Pinpoint the cell where the given text exists, returning its [x, y] midpoint coordinate. 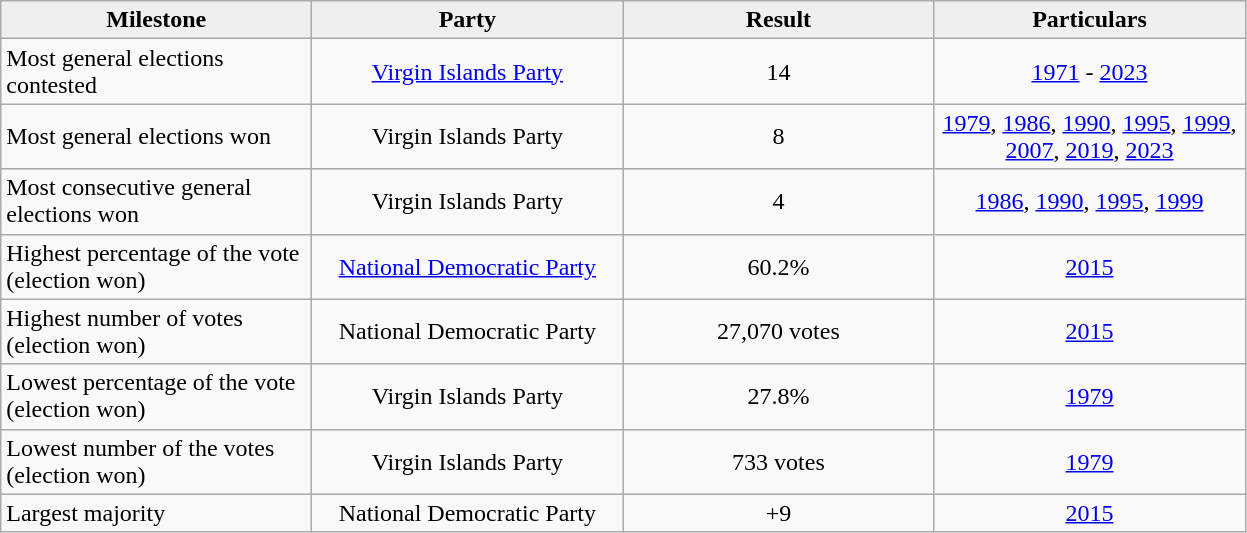
1979, 1986, 1990, 1995, 1999, 2007, 2019, 2023 [1090, 136]
Result [778, 20]
Party [468, 20]
14 [778, 72]
Particulars [1090, 20]
27.8% [778, 396]
733 votes [778, 462]
4 [778, 202]
8 [778, 136]
60.2% [778, 266]
Highest number of votes (election won) [156, 332]
Milestone [156, 20]
Lowest number of the votes (election won) [156, 462]
Most general elections won [156, 136]
27,070 votes [778, 332]
Highest percentage of the vote (election won) [156, 266]
+9 [778, 513]
Largest majority [156, 513]
1986, 1990, 1995, 1999 [1090, 202]
Lowest percentage of the vote (election won) [156, 396]
Most general elections contested [156, 72]
1971 - 2023 [1090, 72]
Most consecutive general elections won [156, 202]
